Return the [x, y] coordinate for the center point of the cell that contains the specified text.  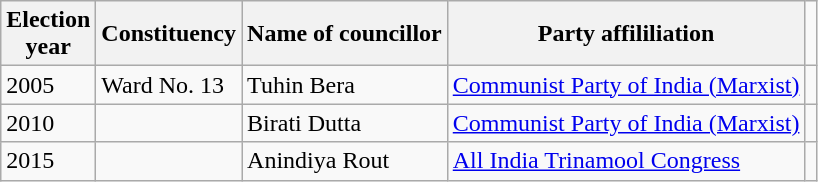
Constituency [169, 34]
Election year [48, 34]
2015 [48, 161]
Ward No. 13 [169, 85]
Name of councillor [345, 34]
Party affililiation [626, 34]
Birati Dutta [345, 123]
Tuhin Bera [345, 85]
2010 [48, 123]
All India Trinamool Congress [626, 161]
2005 [48, 85]
Anindiya Rout [345, 161]
